Pinpoint the cell where the given text exists, returning its (X, Y) midpoint coordinate. 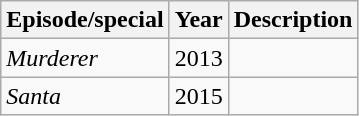
Description (293, 20)
Year (198, 20)
Santa (85, 96)
Episode/special (85, 20)
2015 (198, 96)
Murderer (85, 58)
2013 (198, 58)
